Output the [X, Y] coordinate of the center of the cell containing the given text.  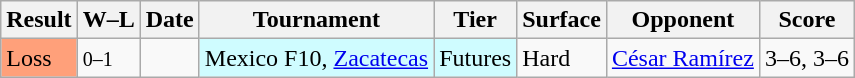
W–L [108, 20]
César Ramírez [682, 58]
Score [806, 20]
0–1 [108, 58]
3–6, 3–6 [806, 58]
Tier [476, 20]
Date [170, 20]
Surface [562, 20]
Loss [39, 58]
Mexico F10, Zacatecas [316, 58]
Result [39, 20]
Tournament [316, 20]
Futures [476, 58]
Opponent [682, 20]
Hard [562, 58]
